Output the (x, y) coordinate of the center of the cell containing the given text.  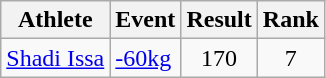
Rank (290, 20)
170 (219, 58)
-60kg (146, 58)
Shadi Issa (56, 58)
7 (290, 58)
Event (146, 20)
Result (219, 20)
Athlete (56, 20)
